Determine the [x, y] coordinate at the center of the cell enclosing the given text.  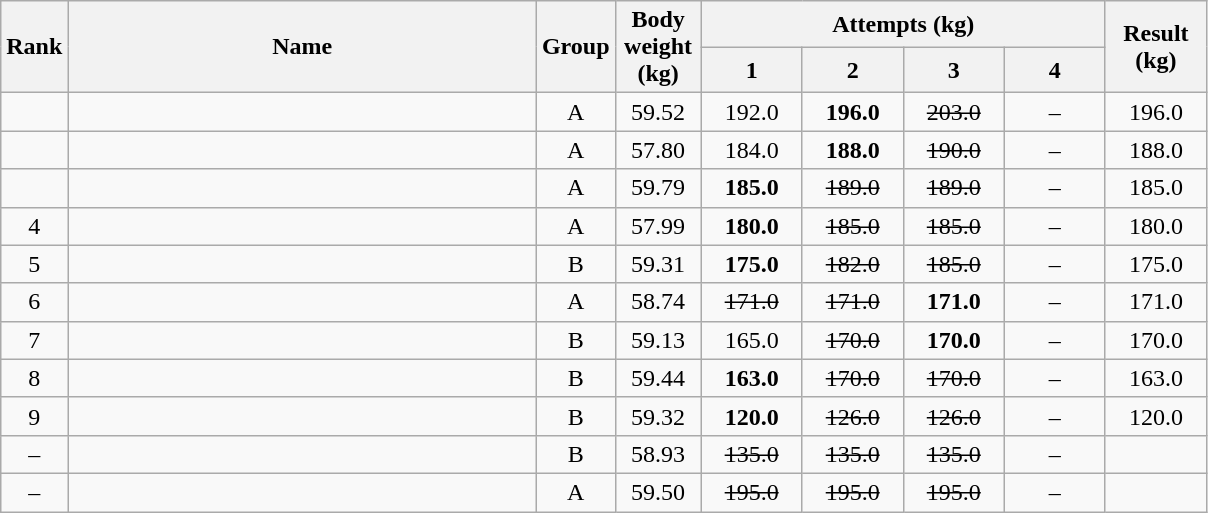
2 [852, 70]
9 [34, 416]
59.50 [658, 492]
182.0 [852, 264]
57.99 [658, 226]
Attempts (kg) [903, 24]
Group [576, 47]
7 [34, 340]
Rank [34, 47]
6 [34, 302]
192.0 [752, 112]
3 [954, 70]
58.93 [658, 454]
184.0 [752, 150]
165.0 [752, 340]
5 [34, 264]
Name [302, 47]
190.0 [954, 150]
8 [34, 378]
59.31 [658, 264]
59.79 [658, 188]
203.0 [954, 112]
Result (kg) [1156, 47]
59.52 [658, 112]
58.74 [658, 302]
Body weight (kg) [658, 47]
59.13 [658, 340]
59.32 [658, 416]
59.44 [658, 378]
1 [752, 70]
57.80 [658, 150]
